For the text-containing cell, return its midpoint in [X, Y] coordinate format. 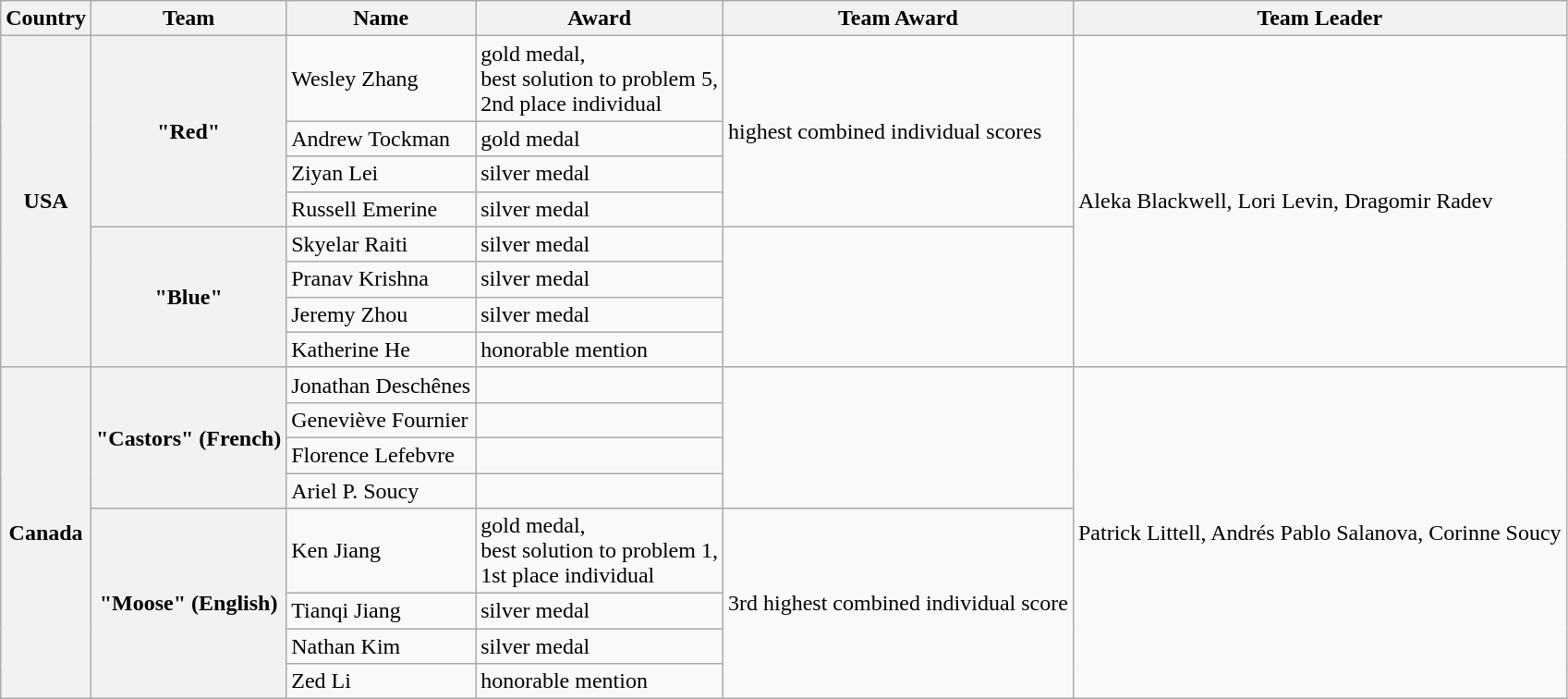
"Blue" [188, 297]
Geneviève Fournier [381, 420]
Wesley Zhang [381, 79]
Zed Li [381, 681]
Patrick Littell, Andrés Pablo Salanova, Corinne Soucy [1319, 533]
"Castors" (French) [188, 437]
Nathan Kim [381, 646]
Ziyan Lei [381, 174]
Katherine He [381, 349]
highest combined individual scores [898, 131]
Canada [46, 533]
Skyelar Raiti [381, 244]
Florence Lefebvre [381, 455]
"Moose" (English) [188, 604]
Aleka Blackwell, Lori Levin, Dragomir Radev [1319, 202]
Andrew Tockman [381, 139]
Russell Emerine [381, 209]
Jonathan Deschênes [381, 385]
Team Award [898, 18]
Team Leader [1319, 18]
3rd highest combined individual score [898, 604]
Name [381, 18]
gold medal, best solution to problem 1, 1st place individual [600, 551]
Ariel P. Soucy [381, 491]
Pranav Krishna [381, 279]
gold medal, best solution to problem 5, 2nd place individual [600, 79]
Ken Jiang [381, 551]
"Red" [188, 131]
gold medal [600, 139]
Tianqi Jiang [381, 611]
Team [188, 18]
Jeremy Zhou [381, 314]
Country [46, 18]
USA [46, 202]
Award [600, 18]
